Extract the [x, y] coordinate from the center of the cell holding the provided text.  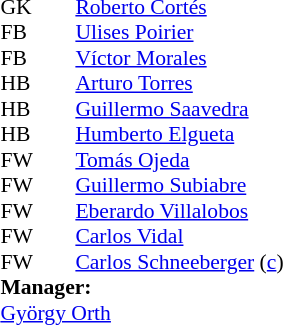
Ulises Poirier [179, 33]
Humberto Elgueta [179, 135]
Carlos Vidal [179, 237]
Manager: [142, 287]
Guillermo Saavedra [179, 109]
Tomás Ojeda [179, 160]
Eberardo Villalobos [179, 211]
Víctor Morales [179, 58]
Carlos Schneeberger (c) [179, 262]
Arturo Torres [179, 83]
Guillermo Subiabre [179, 185]
